Locate the cell with the specified text and output its [X, Y] center coordinate. 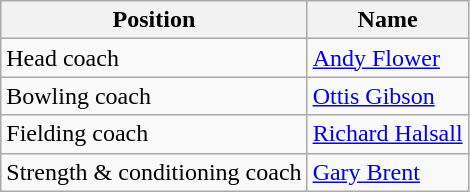
Name [388, 20]
Position [154, 20]
Strength & conditioning coach [154, 172]
Bowling coach [154, 96]
Fielding coach [154, 134]
Andy Flower [388, 58]
Ottis Gibson [388, 96]
Head coach [154, 58]
Gary Brent [388, 172]
Richard Halsall [388, 134]
